Return [x, y] of the center of cell containing provided text 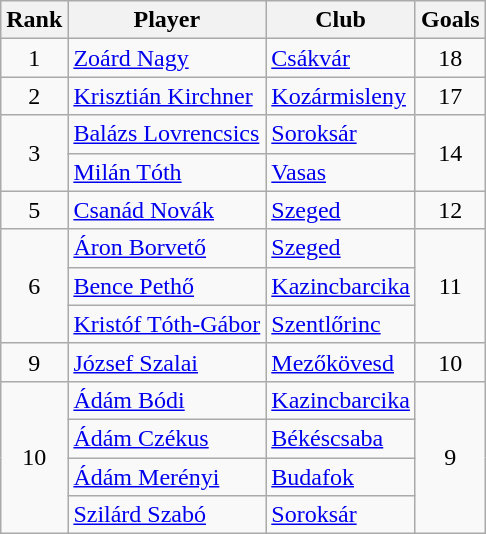
Csanád Novák [167, 210]
11 [450, 286]
Kristóf Tóth-Gábor [167, 324]
14 [450, 153]
Krisztián Kirchner [167, 96]
Ádám Merényi [167, 477]
6 [34, 286]
3 [34, 153]
Áron Borvető [167, 248]
Balázs Lovrencsics [167, 134]
Kozármisleny [341, 96]
Budafok [341, 477]
Zoárd Nagy [167, 58]
2 [34, 96]
Milán Tóth [167, 172]
5 [34, 210]
Szentlőrinc [341, 324]
Szilárd Szabó [167, 515]
Goals [450, 20]
Bence Pethő [167, 286]
Békéscsaba [341, 438]
Ádám Bódi [167, 400]
17 [450, 96]
12 [450, 210]
Mezőkövesd [341, 362]
1 [34, 58]
Vasas [341, 172]
Player [167, 20]
József Szalai [167, 362]
Club [341, 20]
Ádám Czékus [167, 438]
Csákvár [341, 58]
Rank [34, 20]
18 [450, 58]
